Find where the given text appears and provide that cell's center as (X, Y) coordinate. 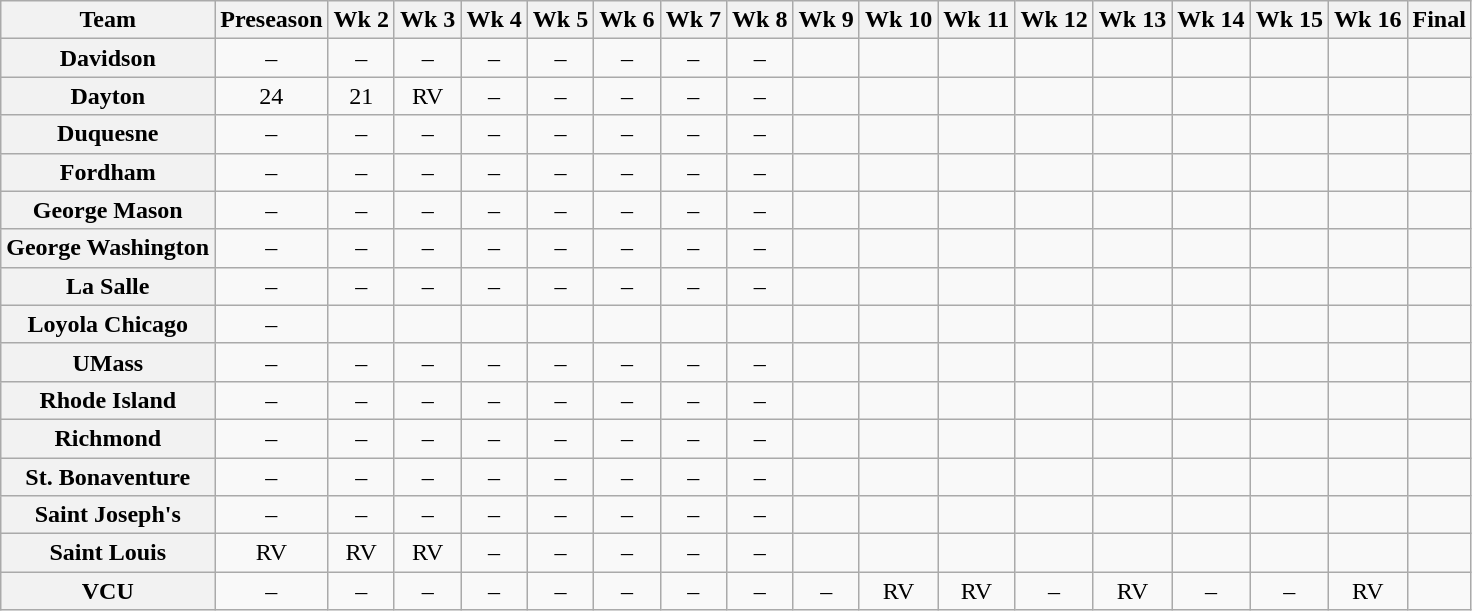
Duquesne (108, 134)
George Mason (108, 210)
Wk 9 (826, 20)
21 (361, 96)
VCU (108, 591)
Wk 11 (976, 20)
Wk 2 (361, 20)
Wk 8 (760, 20)
Preseason (272, 20)
Rhode Island (108, 400)
Wk 15 (1289, 20)
Davidson (108, 58)
Saint Joseph's (108, 515)
Wk 16 (1368, 20)
St. Bonaventure (108, 477)
Wk 3 (427, 20)
Wk 12 (1054, 20)
Team (108, 20)
Saint Louis (108, 553)
Fordham (108, 172)
Wk 6 (627, 20)
Loyola Chicago (108, 324)
La Salle (108, 286)
Dayton (108, 96)
Wk 10 (898, 20)
Final (1439, 20)
George Washington (108, 248)
Wk 14 (1211, 20)
UMass (108, 362)
24 (272, 96)
Wk 13 (1132, 20)
Wk 5 (560, 20)
Wk 4 (494, 20)
Richmond (108, 438)
Wk 7 (693, 20)
